Output the [X, Y] coordinate of the center of the cell containing the given text.  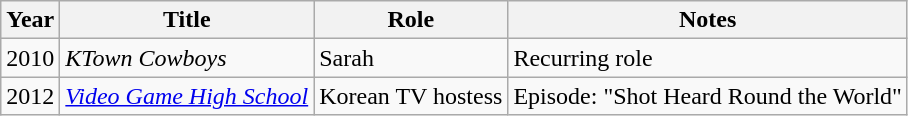
Role [411, 20]
Title [187, 20]
Notes [708, 20]
2012 [30, 96]
Year [30, 20]
Korean TV hostess [411, 96]
Sarah [411, 58]
Recurring role [708, 58]
Video Game High School [187, 96]
Episode: "Shot Heard Round the World" [708, 96]
KTown Cowboys [187, 58]
2010 [30, 58]
